For the text-containing cell, return its midpoint in (X, Y) coordinate format. 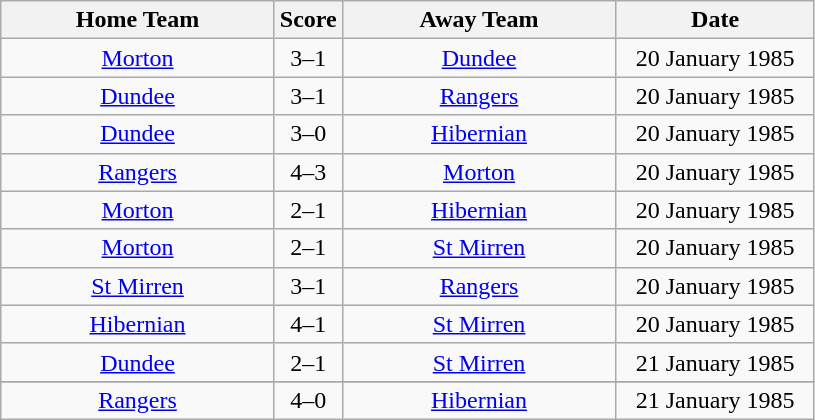
4–3 (308, 172)
Home Team (138, 20)
4–0 (308, 400)
4–1 (308, 324)
Away Team (479, 20)
Score (308, 20)
3–0 (308, 134)
Date (716, 20)
